Capture the cell that displays the provided text and extract its [x, y] central coordinate. 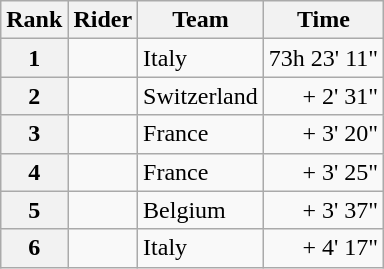
3 [34, 134]
73h 23' 11" [323, 58]
+ 2' 31" [323, 96]
Time [323, 20]
Belgium [201, 210]
5 [34, 210]
Switzerland [201, 96]
1 [34, 58]
+ 4' 17" [323, 248]
4 [34, 172]
+ 3' 37" [323, 210]
Rank [34, 20]
+ 3' 25" [323, 172]
Team [201, 20]
2 [34, 96]
Rider [103, 20]
+ 3' 20" [323, 134]
6 [34, 248]
